From the cell containing the given text, extract its center point as (X, Y) coordinate. 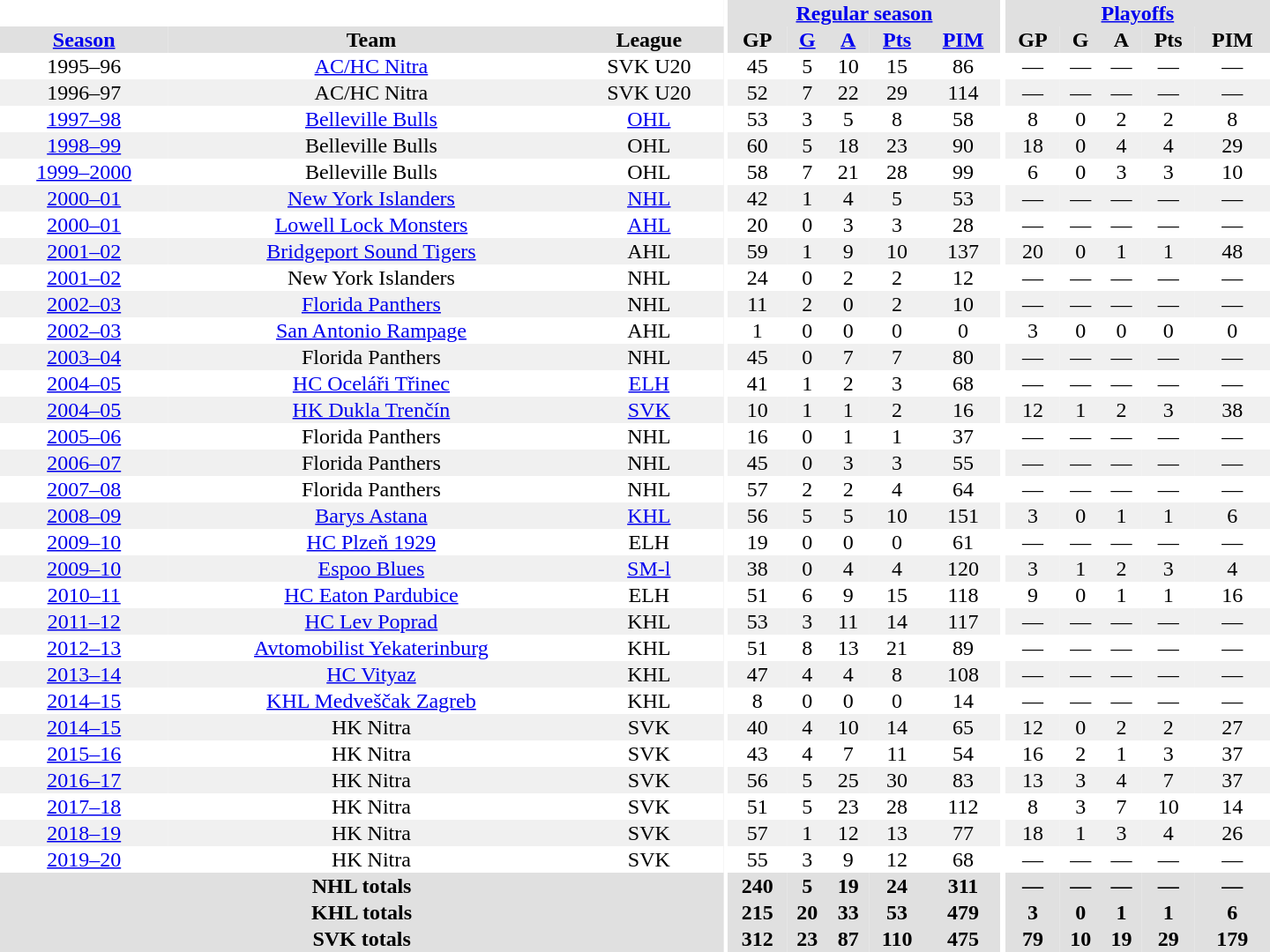
43 (757, 754)
2006–07 (84, 463)
90 (963, 145)
SVK totals (362, 939)
79 (1033, 939)
48 (1233, 251)
479 (963, 912)
42 (757, 198)
22 (848, 93)
112 (963, 807)
1999–2000 (84, 172)
Barys Astana (370, 516)
65 (963, 727)
99 (963, 172)
Team (370, 40)
54 (963, 754)
151 (963, 516)
2018–19 (84, 833)
2011–12 (84, 621)
64 (963, 489)
311 (963, 886)
1997–98 (84, 119)
Playoffs (1138, 13)
80 (963, 357)
2008–09 (84, 516)
26 (1233, 833)
110 (898, 939)
KHL Medveščak Zagreb (370, 701)
2003–04 (84, 357)
118 (963, 595)
27 (1233, 727)
108 (963, 674)
2015–16 (84, 754)
114 (963, 93)
179 (1233, 939)
52 (757, 93)
Espoo Blues (370, 569)
89 (963, 648)
61 (963, 542)
KHL totals (362, 912)
Regular season (864, 13)
HC Vityaz (370, 674)
NHL totals (362, 886)
SM-l (649, 569)
1996–97 (84, 93)
2017–18 (84, 807)
77 (963, 833)
2012–13 (84, 648)
2007–08 (84, 489)
59 (757, 251)
League (649, 40)
Avtomobilist Yekaterinburg (370, 648)
2005–06 (84, 436)
HC Oceláři Třinec (370, 383)
Bridgeport Sound Tigers (370, 251)
86 (963, 66)
33 (848, 912)
312 (757, 939)
40 (757, 727)
San Antonio Rampage (370, 331)
HK Dukla Trenčín (370, 410)
1995–96 (84, 66)
475 (963, 939)
25 (848, 780)
2019–20 (84, 859)
HC Eaton Pardubice (370, 595)
2013–14 (84, 674)
240 (757, 886)
87 (848, 939)
2016–17 (84, 780)
215 (757, 912)
83 (963, 780)
137 (963, 251)
Season (84, 40)
Lowell Lock Monsters (370, 225)
2010–11 (84, 595)
41 (757, 383)
1998–99 (84, 145)
30 (898, 780)
47 (757, 674)
HC Plzeň 1929 (370, 542)
60 (757, 145)
120 (963, 569)
117 (963, 621)
HC Lev Poprad (370, 621)
